Detect which cell encompasses the target text, then output its [x, y] center coordinate. 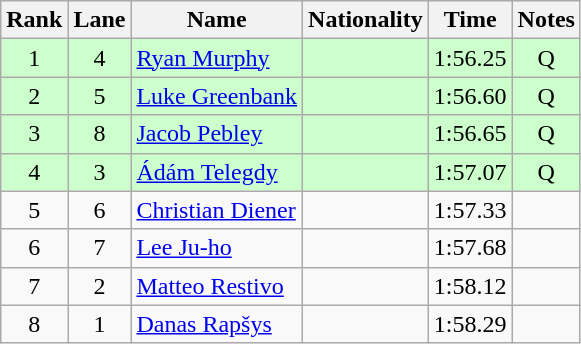
Time [470, 20]
1:57.33 [470, 210]
1:58.29 [470, 324]
1:56.25 [470, 58]
Jacob Pebley [217, 134]
1:56.60 [470, 96]
Nationality [366, 20]
1:56.65 [470, 134]
Danas Rapšys [217, 324]
1:57.68 [470, 248]
Lee Ju-ho [217, 248]
Luke Greenbank [217, 96]
Ádám Telegdy [217, 172]
Ryan Murphy [217, 58]
Name [217, 20]
Notes [546, 20]
Lane [100, 20]
1:58.12 [470, 286]
1:57.07 [470, 172]
Matteo Restivo [217, 286]
Christian Diener [217, 210]
Rank [34, 20]
